Return [X, Y] of the center of cell containing provided text 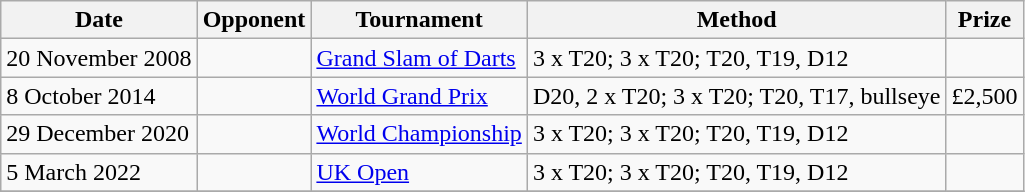
8 October 2014 [99, 96]
5 March 2022 [99, 172]
£2,500 [984, 96]
Date [99, 20]
Opponent [254, 20]
Grand Slam of Darts [419, 58]
Prize [984, 20]
29 December 2020 [99, 134]
Method [736, 20]
20 November 2008 [99, 58]
UK Open [419, 172]
World Championship [419, 134]
D20, 2 x T20; 3 x T20; T20, T17, bullseye [736, 96]
World Grand Prix [419, 96]
Tournament [419, 20]
